Extract the (x, y) coordinate from the center of the cell holding the provided text.  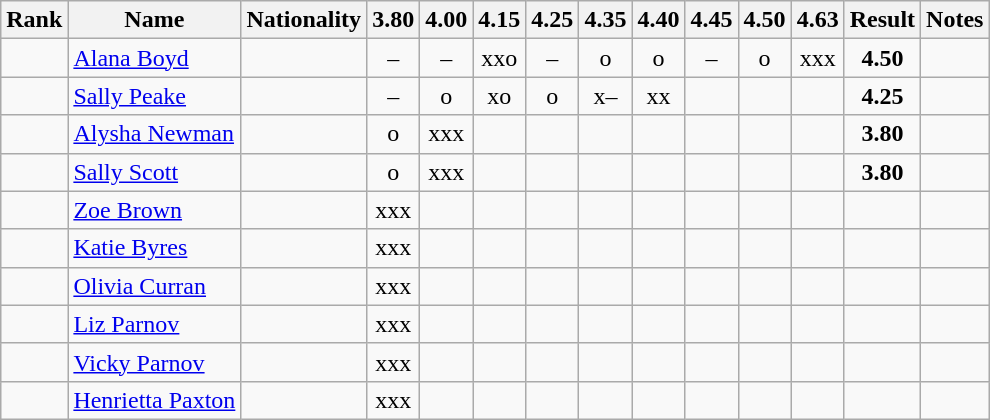
Notes (955, 20)
4.40 (658, 20)
4.45 (712, 20)
xo (500, 96)
Katie Byres (154, 248)
Sally Scott (154, 172)
Sally Peake (154, 96)
Olivia Curran (154, 286)
Vicky Parnov (154, 362)
xx (658, 96)
x– (606, 96)
Result (882, 20)
Name (154, 20)
Zoe Brown (154, 210)
4.35 (606, 20)
4.63 (818, 20)
xxo (500, 58)
Alana Boyd (154, 58)
Henrietta Paxton (154, 400)
Nationality (304, 20)
Liz Parnov (154, 324)
4.00 (446, 20)
Alysha Newman (154, 134)
4.15 (500, 20)
Rank (34, 20)
